Capture the cell that displays the provided text and extract its (x, y) central coordinate. 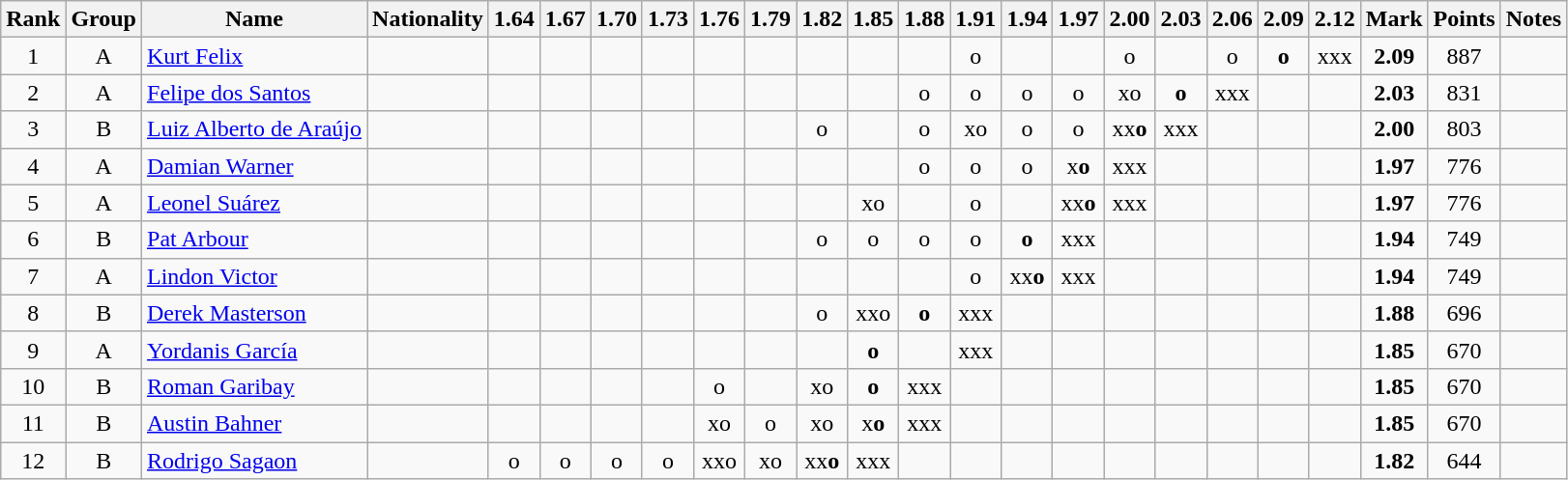
1 (33, 56)
Rank (33, 19)
1.76 (719, 19)
Luiz Alberto de Araújo (255, 129)
7 (33, 276)
803 (1464, 129)
4 (33, 166)
Damian Warner (255, 166)
8 (33, 313)
887 (1464, 56)
Austin Bahner (255, 423)
1.73 (667, 19)
Group (104, 19)
Derek Masterson (255, 313)
Kurt Felix (255, 56)
5 (33, 203)
Yordanis García (255, 350)
831 (1464, 93)
9 (33, 350)
1.64 (514, 19)
6 (33, 240)
Pat Arbour (255, 240)
11 (33, 423)
1.79 (771, 19)
12 (33, 461)
Nationality (428, 19)
Notes (1533, 19)
Roman Garibay (255, 386)
Points (1464, 19)
696 (1464, 313)
1.70 (617, 19)
Leonel Suárez (255, 203)
Mark (1394, 19)
10 (33, 386)
Felipe dos Santos (255, 93)
1.91 (976, 19)
644 (1464, 461)
1.67 (565, 19)
2.06 (1232, 19)
Lindon Victor (255, 276)
3 (33, 129)
Rodrigo Sagaon (255, 461)
2.12 (1334, 19)
2 (33, 93)
Name (255, 19)
